Determine the [X, Y] coordinate at the center of the cell enclosing the given text.  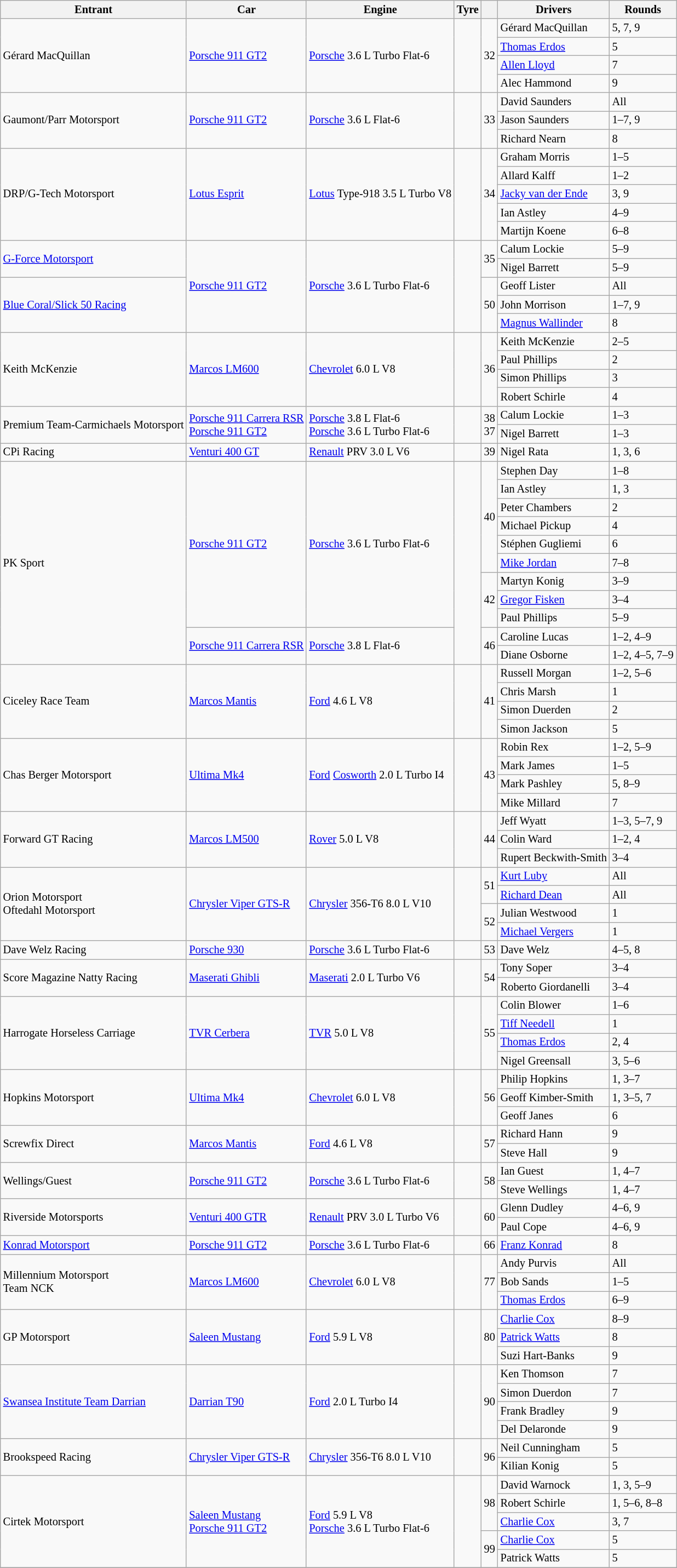
44 [490, 839]
Michael Pickup [554, 526]
35 [490, 259]
Martijn Koene [554, 231]
Maserati 2.0 L Turbo V6 [380, 977]
1–2, 4–5, 7–9 [643, 655]
Dave Welz [554, 950]
Swansea Institute Team Darrian [94, 1401]
Ciceley Race Team [94, 701]
Harrogate Horseless Carriage [94, 1033]
Nigel Rata [554, 452]
Stephen Day [554, 471]
Geoff Janes [554, 1116]
G-Force Motorsport [94, 259]
1–6 [643, 1005]
58 [490, 1180]
GP Motorsport [94, 1337]
Martyn Konig [554, 581]
Premium Team-Carmichaels Motorsport [94, 424]
Jeff Wyatt [554, 821]
Paul Cope [554, 1227]
Score Magazine Natty Racing [94, 977]
1–2, 4–9 [643, 637]
1, 3–5, 7 [643, 1097]
Alec Hammond [554, 83]
Ford 5.9 L V8 [380, 1337]
5, 8–9 [643, 784]
Ford Cosworth 2.0 L Turbo I4 [380, 775]
Steve Hall [554, 1153]
56 [490, 1097]
Simon Duerdon [554, 1393]
1–2, 5–6 [643, 673]
Porsche 930 [246, 950]
Blue Coral/Slick 50 Racing [94, 305]
1, 3, 6 [643, 452]
39 [490, 452]
3, 7 [643, 1521]
Maserati Ghibli [246, 977]
98 [490, 1503]
Andy Purvis [554, 1263]
Dave Welz Racing [94, 950]
Venturi 400 GT [246, 452]
Renault PRV 3.0 L Turbo V6 [380, 1217]
Chris Marsh [554, 692]
Hopkins Motorsport [94, 1097]
Allard Kalff [554, 175]
1–2, 4 [643, 839]
Darrian T90 [246, 1401]
46 [490, 645]
Kurt Luby [554, 876]
41 [490, 701]
55 [490, 1033]
Jason Saunders [554, 120]
PK Sport [94, 563]
Car [246, 9]
Mike Jordan [554, 563]
Gaumont/Parr Motorsport [94, 121]
6–9 [643, 1300]
Richard Hann [554, 1134]
36 [490, 369]
Brookspeed Racing [94, 1457]
Colin Ward [554, 839]
Rupert Beckwith-Smith [554, 858]
4–5, 8 [643, 950]
52 [490, 923]
Porsche 911 Carrera RSRPorsche 911 GT2 [246, 424]
Ford 2.0 L Turbo I4 [380, 1401]
Chas Berger Motorsport [94, 775]
Graham Morris [554, 157]
2–5 [643, 341]
1–2, 5–9 [643, 747]
1, 3, 5–9 [643, 1485]
Mark James [554, 765]
Philip Hopkins [554, 1079]
Rover 5.0 L V8 [380, 839]
32 [490, 56]
51 [490, 885]
Renault PRV 3.0 L V6 [380, 452]
99 [490, 1549]
Julian Westwood [554, 913]
Suzi Hart-Banks [554, 1355]
Steve Wellings [554, 1189]
1–8 [643, 471]
John Morrison [554, 305]
Geoff Kimber-Smith [554, 1097]
Nigel Greensall [554, 1061]
Colin Blower [554, 1005]
3, 9 [643, 194]
Allen Lloyd [554, 65]
Screwfix Direct [94, 1143]
6–8 [643, 231]
Engine [380, 9]
Bob Sands [554, 1282]
Riverside Motorsports [94, 1217]
60 [490, 1217]
Richard Dean [554, 895]
50 [490, 305]
Porsche 3.8 L Flat-6 [380, 645]
1, 3–7 [643, 1079]
Cirtek Motorsport [94, 1521]
Venturi 400 GTR [246, 1217]
Richard Nearn [554, 139]
Magnus Wallinder [554, 323]
3, 5–6 [643, 1061]
Simon Phillips [554, 378]
40 [490, 517]
54 [490, 977]
57 [490, 1143]
7–8 [643, 563]
Forward GT Racing [94, 839]
Saleen Mustang [246, 1337]
Peter Chambers [554, 507]
Tony Soper [554, 968]
Lotus Type-918 3.5 L Turbo V8 [380, 194]
Glenn Dudley [554, 1208]
Rounds [643, 9]
David Saunders [554, 102]
DRP/G-Tech Motorsport [94, 194]
4–9 [643, 213]
66 [490, 1245]
96 [490, 1457]
77 [490, 1282]
Frank Bradley [554, 1411]
Jacky van der Ende [554, 194]
CPi Racing [94, 452]
53 [490, 950]
Millennium Motorsport Team NCK [94, 1282]
Michael Vergers [554, 931]
Diane Osborne [554, 655]
3837 [490, 424]
5, 7, 9 [643, 28]
Porsche 3.8 L Flat-6Porsche 3.6 L Turbo Flat-6 [380, 424]
Mark Pashley [554, 784]
Entrant [94, 9]
Caroline Lucas [554, 637]
Wellings/Guest [94, 1180]
Tyre [468, 9]
Drivers [554, 9]
1, 3 [643, 489]
Kilian Konig [554, 1466]
Porsche 3.6 L Flat-6 [380, 121]
Konrad Motorsport [94, 1245]
8–9 [643, 1319]
TVR 5.0 L V8 [380, 1033]
1, 5–6, 8–8 [643, 1503]
Orion Motorsport Oftedahl Motorsport [94, 904]
Marcos LM500 [246, 839]
Neil Cunningham [554, 1448]
42 [490, 599]
3–9 [643, 581]
Roberto Giordanelli [554, 987]
Robin Rex [554, 747]
Tiff Needell [554, 1023]
Lotus Esprit [246, 194]
1–3, 5–7, 9 [643, 821]
Franz Konrad [554, 1245]
Gregor Fisken [554, 599]
Simon Duerden [554, 710]
90 [490, 1401]
Del Delaronde [554, 1429]
33 [490, 121]
2, 4 [643, 1042]
David Warnock [554, 1485]
Geoff Lister [554, 286]
Ford 5.9 L V8Porsche 3.6 L Turbo Flat-6 [380, 1521]
Russell Morgan [554, 673]
Ken Thomson [554, 1374]
Porsche 911 Carrera RSR [246, 645]
Saleen MustangPorsche 911 GT2 [246, 1521]
Simon Jackson [554, 729]
TVR Cerbera [246, 1033]
34 [490, 194]
3 [643, 378]
Mike Millard [554, 803]
1–2 [643, 175]
Stéphen Gugliemi [554, 544]
Ian Guest [554, 1171]
80 [490, 1337]
43 [490, 775]
